Return (x, y) of the center of cell containing provided text 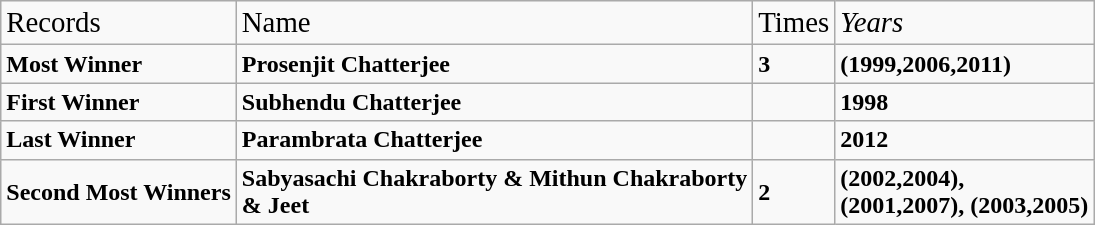
Records (119, 23)
Times (794, 23)
Most Winner (119, 64)
2 (794, 192)
Years (964, 23)
2012 (964, 140)
Subhendu Chatterjee (494, 102)
Last Winner (119, 140)
Parambrata Chatterjee (494, 140)
Sabyasachi Chakraborty & Mithun Chakraborty& Jeet (494, 192)
First Winner (119, 102)
(2002,2004),(2001,2007), (2003,2005) (964, 192)
(1999,2006,2011) (964, 64)
Second Most Winners (119, 192)
1998 (964, 102)
Prosenjit Chatterjee (494, 64)
Name (494, 23)
3 (794, 64)
